Search for the cell housing the specified text and yield its [x, y] center coordinate. 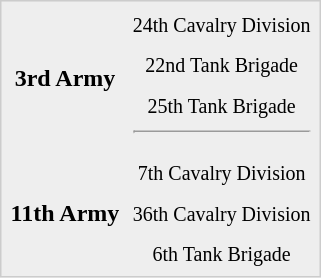
24th Cavalry Division [222, 24]
25th Tank Brigade [222, 118]
22nd Tank Brigade [222, 64]
3rd Army [65, 78]
7th Cavalry Division [222, 172]
6th Tank Brigade [222, 254]
11th Army [65, 212]
36th Cavalry Division [222, 213]
